Detect which cell encompasses the target text, then output its (X, Y) center coordinate. 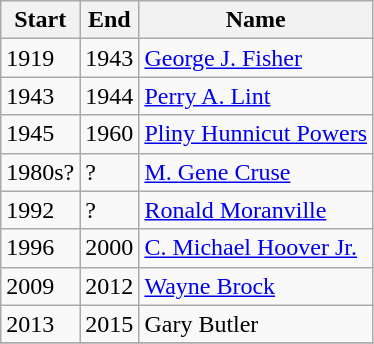
End (110, 20)
2000 (110, 248)
1945 (40, 134)
2012 (110, 286)
2015 (110, 324)
Perry A. Lint (256, 96)
M. Gene Cruse (256, 172)
Start (40, 20)
C. Michael Hoover Jr. (256, 248)
1919 (40, 58)
Gary Butler (256, 324)
George J. Fisher (256, 58)
Wayne Brock (256, 286)
1944 (110, 96)
2009 (40, 286)
Ronald Moranville (256, 210)
Name (256, 20)
Pliny Hunnicut Powers (256, 134)
1960 (110, 134)
1996 (40, 248)
2013 (40, 324)
1992 (40, 210)
1980s? (40, 172)
